For the text-containing cell, return its midpoint in [X, Y] coordinate format. 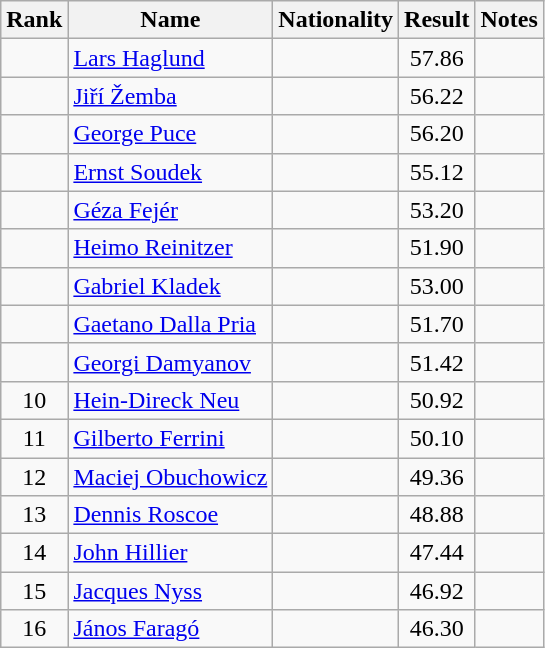
Name [170, 20]
14 [34, 553]
53.00 [437, 286]
Nationality [336, 20]
George Puce [170, 134]
Notes [509, 20]
Géza Fejér [170, 210]
49.36 [437, 477]
16 [34, 629]
Gilberto Ferrini [170, 438]
Jacques Nyss [170, 591]
János Faragó [170, 629]
12 [34, 477]
51.70 [437, 324]
Maciej Obuchowicz [170, 477]
15 [34, 591]
47.44 [437, 553]
Lars Haglund [170, 58]
55.12 [437, 172]
Jiří Žemba [170, 96]
57.86 [437, 58]
46.30 [437, 629]
Gaetano Dalla Pria [170, 324]
51.90 [437, 248]
11 [34, 438]
Dennis Roscoe [170, 515]
Gabriel Kladek [170, 286]
53.20 [437, 210]
Hein-Direck Neu [170, 400]
Heimo Reinitzer [170, 248]
Georgi Damyanov [170, 362]
Rank [34, 20]
48.88 [437, 515]
50.92 [437, 400]
Result [437, 20]
John Hillier [170, 553]
56.20 [437, 134]
13 [34, 515]
51.42 [437, 362]
50.10 [437, 438]
56.22 [437, 96]
Ernst Soudek [170, 172]
46.92 [437, 591]
10 [34, 400]
